Scan for the cell matching the given text and deliver its (x, y) coordinate at center. 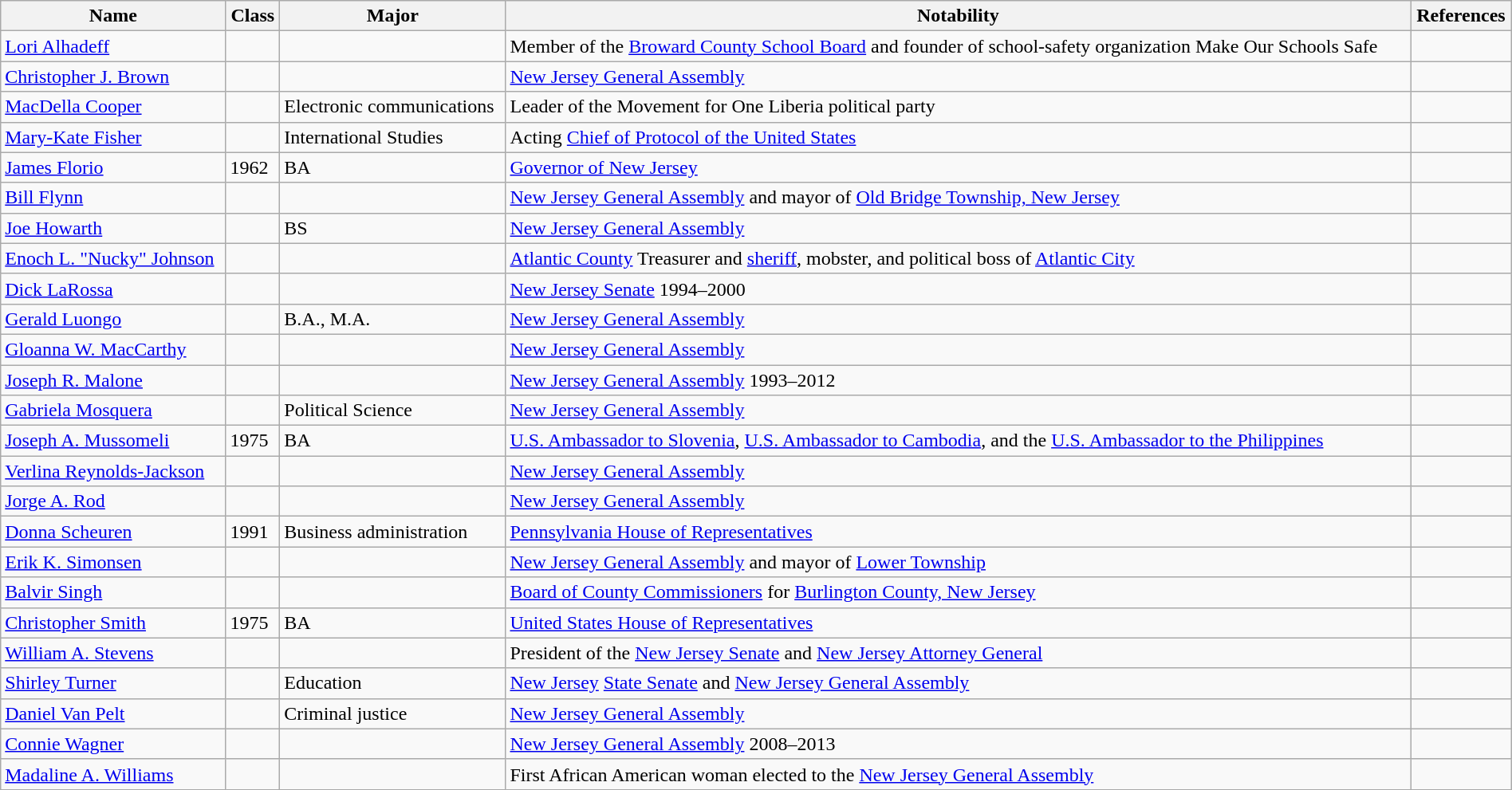
Verlina Reynolds-Jackson (113, 471)
International Studies (392, 137)
Christopher Smith (113, 623)
Education (392, 683)
Donna Scheuren (113, 532)
Criminal justice (392, 713)
William A. Stevens (113, 653)
New Jersey General Assembly and mayor of Old Bridge Township, New Jersey (959, 198)
MacDella Cooper (113, 107)
James Florio (113, 167)
Gloanna W. MacCarthy (113, 349)
First African American woman elected to the New Jersey General Assembly (959, 774)
Business administration (392, 532)
New Jersey General Assembly and mayor of Lower Township (959, 562)
Erik K. Simonsen (113, 562)
Atlantic County Treasurer and sheriff, mobster, and political boss of Atlantic City (959, 258)
B.A., M.A. (392, 319)
Christopher J. Brown (113, 77)
Daniel Van Pelt (113, 713)
Bill Flynn (113, 198)
U.S. Ambassador to Slovenia, U.S. Ambassador to Cambodia, and the U.S. Ambassador to the Philippines (959, 441)
Joseph R. Malone (113, 380)
1962 (253, 167)
Name (113, 16)
Board of County Commissioners for Burlington County, New Jersey (959, 592)
President of the New Jersey Senate and New Jersey Attorney General (959, 653)
1991 (253, 532)
Madaline A. Williams (113, 774)
New Jersey State Senate and New Jersey General Assembly (959, 683)
Enoch L. "Nucky" Johnson (113, 258)
Joseph A. Mussomeli (113, 441)
Leader of the Movement for One Liberia political party (959, 107)
BS (392, 228)
New Jersey General Assembly 2008–2013 (959, 744)
Balvir Singh (113, 592)
Shirley Turner (113, 683)
Pennsylvania House of Representatives (959, 532)
Gabriela Mosquera (113, 411)
Acting Chief of Protocol of the United States (959, 137)
Jorge A. Rod (113, 501)
Joe Howarth (113, 228)
Gerald Luongo (113, 319)
Governor of New Jersey (959, 167)
Connie Wagner (113, 744)
Mary-Kate Fisher (113, 137)
New Jersey General Assembly 1993–2012 (959, 380)
Dick LaRossa (113, 289)
Political Science (392, 411)
Major (392, 16)
Lori Alhadeff (113, 46)
References (1461, 16)
Class (253, 16)
United States House of Representatives (959, 623)
Member of the Broward County School Board and founder of school-safety organization Make Our Schools Safe (959, 46)
Notability (959, 16)
Electronic communications (392, 107)
New Jersey Senate 1994–2000 (959, 289)
